Capture the cell that displays the provided text and extract its (X, Y) central coordinate. 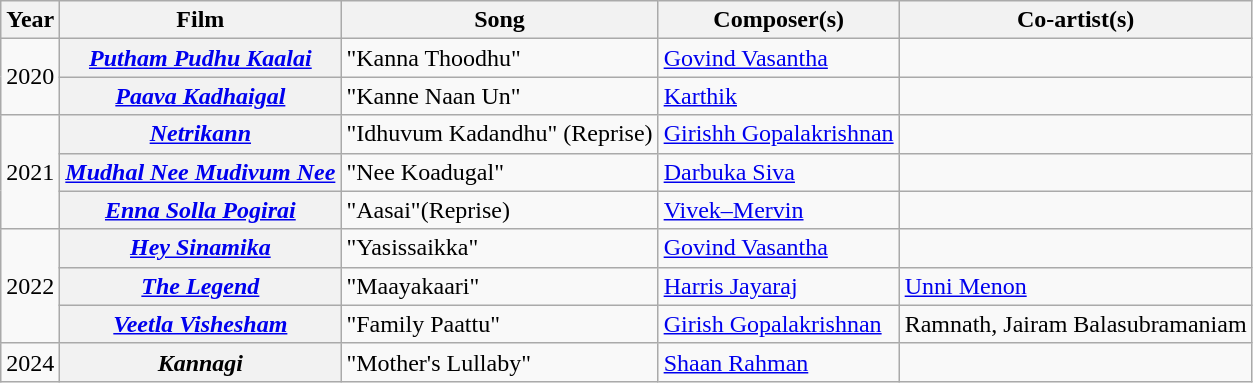
Paava Kadhaigal (200, 96)
Shaan Rahman (778, 362)
Co-artist(s) (1076, 20)
Unni Menon (1076, 286)
2024 (30, 362)
Darbuka Siva (778, 172)
"Yasissaikka" (500, 248)
Film (200, 20)
Girish Gopalakrishnan (778, 324)
Composer(s) (778, 20)
"Family Paattu" (500, 324)
2022 (30, 286)
2020 (30, 77)
The Legend (200, 286)
2021 (30, 172)
"Aasai"(Reprise) (500, 210)
"Kanna Thoodhu" (500, 58)
Karthik (778, 96)
"Mother's Lullaby" (500, 362)
Ramnath, Jairam Balasubramaniam (1076, 324)
Putham Pudhu Kaalai (200, 58)
Girishh Gopalakrishnan (778, 134)
Song (500, 20)
"Idhuvum Kadandhu" (Reprise) (500, 134)
"Kanne Naan Un" (500, 96)
Vivek–Mervin (778, 210)
Harris Jayaraj (778, 286)
Netrikann (200, 134)
Kannagi (200, 362)
Year (30, 20)
Hey Sinamika (200, 248)
Mudhal Nee Mudivum Nee (200, 172)
Enna Solla Pogirai (200, 210)
"Maayakaari" (500, 286)
"Nee Koadugal" (500, 172)
Veetla Vishesham (200, 324)
